Scan for the cell matching the given text and deliver its [X, Y] coordinate at center. 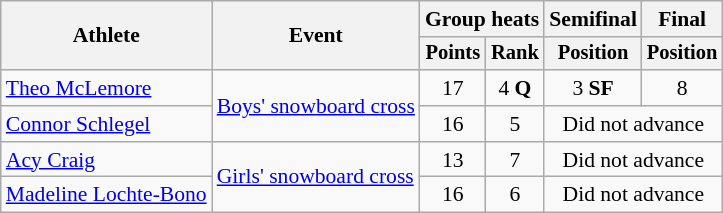
13 [453, 160]
Rank [516, 54]
Group heats [482, 19]
Semifinal [593, 19]
Girls' snowboard cross [316, 178]
Final [682, 19]
4 Q [516, 88]
Points [453, 54]
Madeline Lochte-Bono [106, 195]
Connor Schlegel [106, 124]
3 SF [593, 88]
7 [516, 160]
Acy Craig [106, 160]
5 [516, 124]
Event [316, 36]
6 [516, 195]
Theo McLemore [106, 88]
Boys' snowboard cross [316, 106]
Athlete [106, 36]
17 [453, 88]
8 [682, 88]
